Identify which cell holds the provided text, then report its [X, Y] central coordinate. 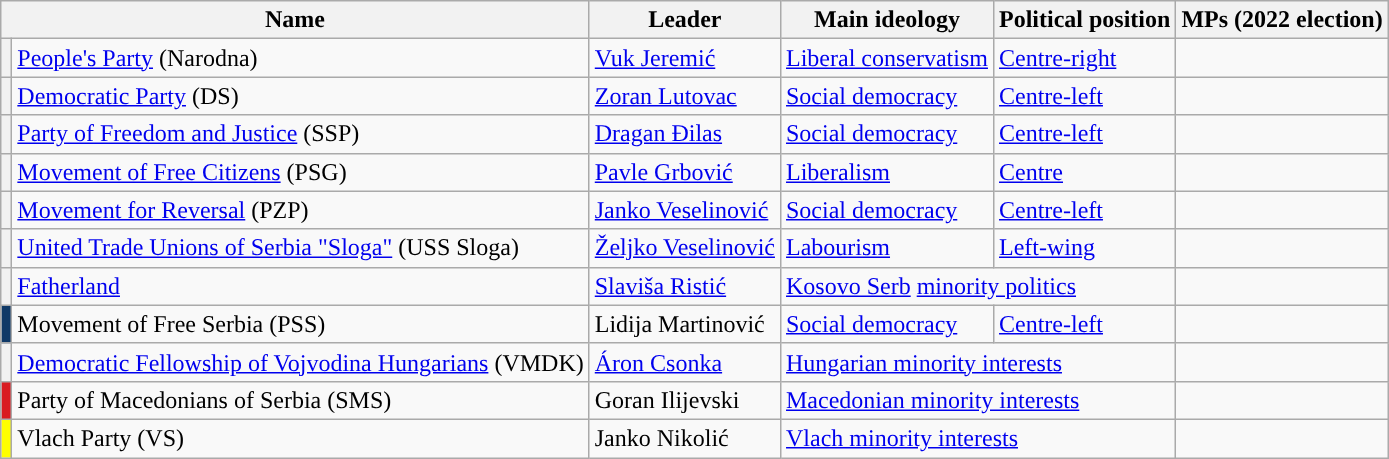
Dragan Đilas [684, 134]
Labourism [886, 248]
Movement for Reversal (PZP) [300, 210]
Janko Veselinović [684, 210]
Political position [1084, 20]
Kosovo Serb minority politics [978, 286]
Main ideology [886, 20]
Party of Freedom and Justice (SSP) [300, 134]
Áron Csonka [684, 362]
Zoran Lutovac [684, 96]
United Trade Unions of Serbia "Sloga" (USS Sloga) [300, 248]
Liberal conservatism [886, 58]
Željko Veselinović [684, 248]
Janko Nikolić [684, 438]
Vlach minority interests [978, 438]
Centre [1084, 172]
Lidija Martinović [684, 324]
Fatherland [300, 286]
Movement of Free Serbia (PSS) [300, 324]
Party of Macedonians of Serbia (SMS) [300, 400]
Movement of Free Citizens (PSG) [300, 172]
MPs (2022 election) [1282, 20]
Vlach Party (VS) [300, 438]
Leader [684, 20]
Goran Ilijevski [684, 400]
Hungarian minority interests [978, 362]
Name [295, 20]
Macedonian minority interests [978, 400]
Pavle Grbović [684, 172]
Democratic Fellowship of Vojvodina Hungarians (VMDK) [300, 362]
People's Party (Narodna) [300, 58]
Liberalism [886, 172]
Democratic Party (DS) [300, 96]
Centre-right [1084, 58]
Slaviša Ristić [684, 286]
Vuk Jeremić [684, 58]
Left-wing [1084, 248]
